From the cell containing the given text, extract its center point as [x, y] coordinate. 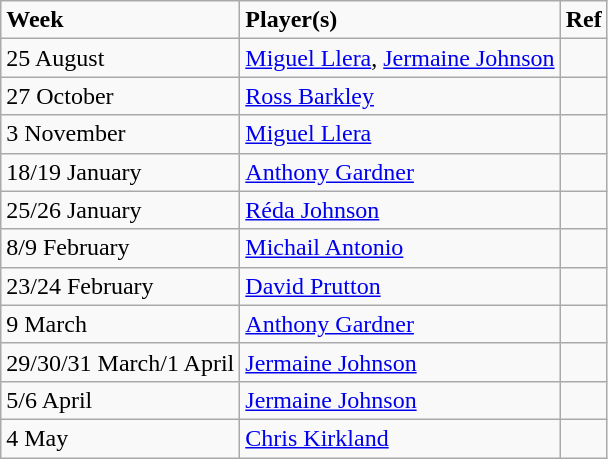
Miguel Llera, Jermaine Johnson [400, 58]
Réda Johnson [400, 210]
5/6 April [120, 400]
Player(s) [400, 20]
Miguel Llera [400, 134]
3 November [120, 134]
Ross Barkley [400, 96]
4 May [120, 438]
8/9 February [120, 248]
Week [120, 20]
25/26 January [120, 210]
29/30/31 March/1 April [120, 362]
18/19 January [120, 172]
Chris Kirkland [400, 438]
9 March [120, 324]
Ref [584, 20]
25 August [120, 58]
27 October [120, 96]
David Prutton [400, 286]
Michail Antonio [400, 248]
23/24 February [120, 286]
